Scan for the cell matching the given text and deliver its [X, Y] coordinate at center. 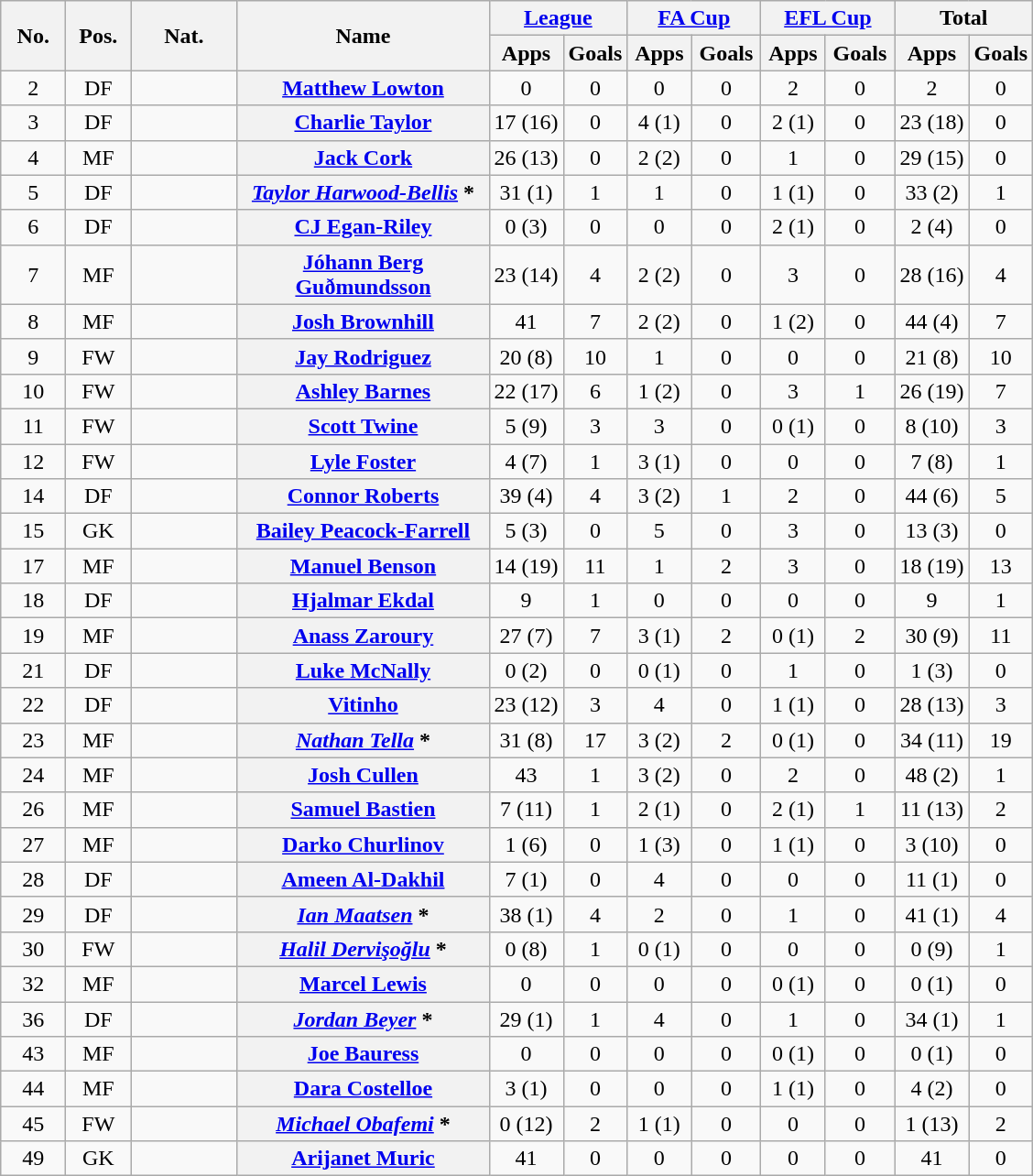
48 (2) [932, 775]
13 (3) [932, 531]
Charlie Taylor [363, 123]
29 (1) [526, 1019]
12 [33, 461]
7 (11) [526, 810]
4 (7) [526, 461]
15 [33, 531]
33 (2) [932, 192]
Ashley Barnes [363, 391]
0 (2) [526, 670]
Arijanet Muric [363, 1159]
8 (10) [932, 426]
5 (3) [526, 531]
17 (16) [526, 123]
21 [33, 670]
Jordan Beyer * [363, 1019]
Lyle Foster [363, 461]
7 (8) [932, 461]
29 (15) [932, 158]
Michael Obafemi * [363, 1124]
39 (4) [526, 496]
Ameen Al-Dakhil [363, 879]
49 [33, 1159]
CJ Egan-Riley [363, 227]
18 [33, 601]
4 (1) [659, 123]
27 [33, 844]
Marcel Lewis [363, 984]
14 [33, 496]
Josh Brownhill [363, 321]
Matthew Lowton [363, 88]
27 (7) [526, 636]
0 (3) [526, 227]
Joe Bauress [363, 1054]
34 (1) [932, 1019]
0 (9) [932, 949]
28 [33, 879]
22 [33, 705]
30 [33, 949]
1 (6) [526, 844]
36 [33, 1019]
Jóhann Berg Guðmundsson [363, 275]
Josh Cullen [363, 775]
Darko Churlinov [363, 844]
Pos. [99, 36]
22 (17) [526, 391]
32 [33, 984]
44 (6) [932, 496]
11 (13) [932, 810]
0 (12) [526, 1124]
38 (1) [526, 914]
23 (12) [526, 705]
Jay Rodriguez [363, 356]
Anass Zaroury [363, 636]
Taylor Harwood-Bellis * [363, 192]
18 (19) [932, 566]
Nathan Tella * [363, 740]
Luke McNally [363, 670]
29 [33, 914]
44 [33, 1089]
24 [33, 775]
45 [33, 1124]
26 (19) [932, 391]
34 (11) [932, 740]
8 [33, 321]
Dara Costelloe [363, 1089]
4 (2) [932, 1089]
Nat. [184, 36]
1 (13) [932, 1124]
44 (4) [932, 321]
3 (10) [932, 844]
FA Cup [694, 18]
41 (1) [932, 914]
Ian Maatsen * [363, 914]
14 (19) [526, 566]
23 [33, 740]
21 (8) [932, 356]
26 (13) [526, 158]
23 (18) [932, 123]
26 [33, 810]
7 (1) [526, 879]
20 (8) [526, 356]
5 (9) [526, 426]
Bailey Peacock-Farrell [363, 531]
31 (1) [526, 192]
Name [363, 36]
Vitinho [363, 705]
Jack Cork [363, 158]
30 (9) [932, 636]
Scott Twine [363, 426]
No. [33, 36]
13 [1001, 566]
28 (13) [932, 705]
0 (8) [526, 949]
League [559, 18]
Total [963, 18]
11 (1) [932, 879]
EFL Cup [828, 18]
2 (4) [932, 227]
23 (14) [526, 275]
Connor Roberts [363, 496]
31 (8) [526, 740]
28 (16) [932, 275]
Manuel Benson [363, 566]
Halil Dervişoğlu * [363, 949]
Hjalmar Ekdal [363, 601]
Samuel Bastien [363, 810]
